Extract the [x, y] coordinate from the center of the cell holding the provided text.  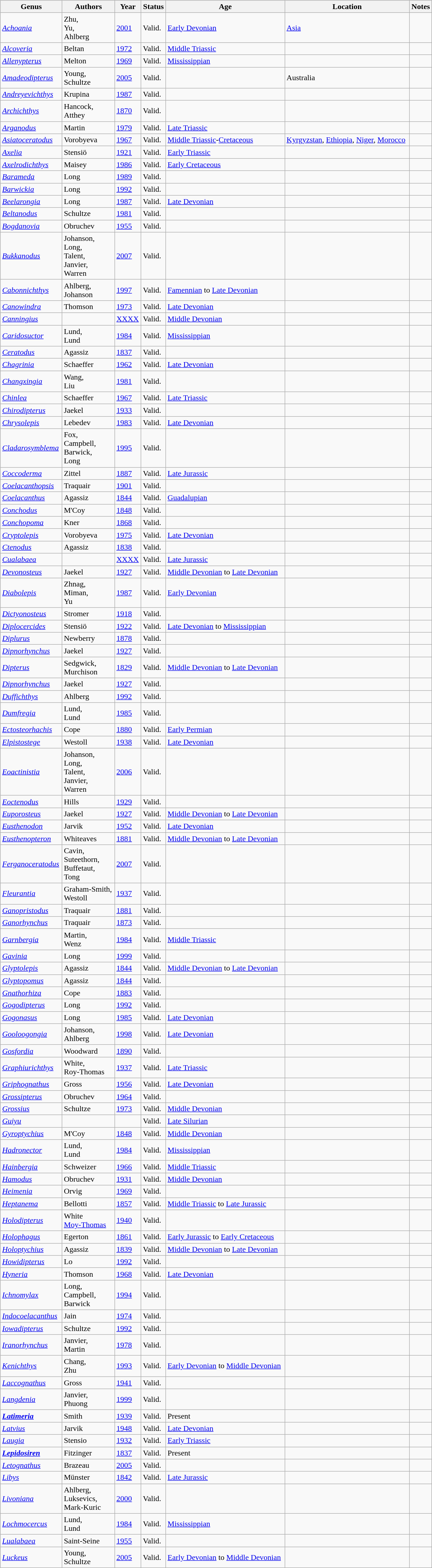
Conchopoma [31, 522]
Schweizer [89, 1167]
1978 [128, 1345]
1983 [128, 423]
1839 [128, 1249]
Iranorhynchus [31, 1345]
1887 [128, 473]
Fox,Campbell,Barwick,Long [89, 448]
Krupina [89, 94]
Canningius [31, 319]
Grossius [31, 1109]
Caridosuctor [31, 336]
1873 [128, 923]
Cryptolepis [31, 535]
Elpistostege [31, 742]
Lualabaea [31, 1541]
1880 [128, 730]
Lepidosiren [31, 1453]
1972 [128, 48]
Late Devonian to Mississippian [225, 626]
1939 [128, 1416]
Cladarosymblema [31, 448]
WhiteMoy-Thomas [89, 1220]
Lo [89, 1262]
Hills [89, 801]
1918 [128, 614]
White,Roy-Thomas [89, 1068]
1940 [128, 1220]
Ganopristodus [31, 910]
Location [347, 6]
1922 [128, 626]
1883 [128, 993]
Martin [89, 128]
Luckeus [31, 1557]
Canowindra [31, 306]
Letognathus [31, 1465]
Brazeau [89, 1465]
Westoll [89, 742]
1838 [128, 547]
Axelrodichthys [31, 165]
Woodward [89, 1051]
1933 [128, 410]
1975 [128, 535]
Maisey [89, 165]
Early Permian [225, 730]
Ahlberg [89, 696]
Ichnomylax [31, 1295]
1962 [128, 365]
1964 [128, 1096]
Whiteaves [89, 838]
Orvig [89, 1191]
Graphiurichthys [31, 1068]
Early Jurassic to Early Cretaceous [225, 1237]
1974 [128, 1316]
1932 [128, 1441]
Chagrinia [31, 365]
Hancock,Atthey [89, 111]
Zhu,Yu,Ahlberg [89, 27]
1929 [128, 801]
1986 [128, 165]
Andreyevichthys [31, 94]
Changxingia [31, 381]
Janvier,Phuong [89, 1399]
Cavin,Suteethorn,Buffetaut,Tong [89, 864]
Hyneria [31, 1274]
Ahlberg,Luksevics,Mark-Kuric [89, 1498]
Late Silurian [225, 1121]
Johanson,Ahlberg [89, 1034]
1868 [128, 522]
Genus [31, 6]
2001 [128, 27]
Laugia [31, 1441]
Griphognathus [31, 1084]
Beelarongia [31, 201]
Bellotti [89, 1204]
1998 [128, 1034]
1956 [128, 1084]
Hadronector [31, 1150]
Coelacanthopsis [31, 486]
Holophagus [31, 1237]
2000 [128, 1498]
Gyroptychius [31, 1133]
Conchodus [31, 510]
Age [225, 6]
Diabolepis [31, 593]
Year [128, 6]
1948 [128, 1428]
1995 [128, 448]
Kenichthys [31, 1366]
Fleurantia [31, 894]
1968 [128, 1274]
Egerton [89, 1237]
Early Cretaceous [225, 165]
Coelacanthus [31, 498]
Middle Triassic to Late Jurassic [225, 1204]
Ferganoceratodus [31, 864]
1938 [128, 742]
Amadeodipterus [31, 78]
Holodipterus [31, 1220]
Archichthys [31, 111]
Dipterus [31, 667]
Ahlberg,Johanson [89, 290]
1952 [128, 826]
Achoania [31, 27]
Latvius [31, 1428]
1997 [128, 290]
Münster [89, 1477]
Long,Campbell,Barwick [89, 1295]
Barwickia [31, 189]
Latimeria [31, 1416]
1994 [128, 1295]
Gogodipterus [31, 1005]
1989 [128, 177]
Barameda [31, 177]
Hainbergia [31, 1167]
1979 [128, 128]
Graham-Smith,Westoll [89, 894]
Asiatoceratodus [31, 140]
Status [153, 6]
Gosfordia [31, 1051]
Middle Triassic-Cretaceous [225, 140]
Zhnag,Miman,Yu [89, 593]
Duffichthys [31, 696]
Grossipterus [31, 1096]
Iowadipterus [31, 1328]
Wang,Liu [89, 381]
Beltanodus [31, 214]
Ganorhynchus [31, 923]
Langdenia [31, 1399]
Gooloogongia [31, 1034]
Australia [347, 78]
Notes [421, 6]
Howidipterus [31, 1262]
Newberry [89, 639]
Ectosteorhachis [31, 730]
1878 [128, 639]
Garnbergia [31, 940]
Zittel [89, 473]
Coccoderma [31, 473]
Lebedev [89, 423]
1921 [128, 152]
Cualabaea [31, 559]
Arganodus [31, 128]
Gavinia [31, 956]
Bukkanodus [31, 256]
Jain [89, 1316]
Famennian to Late Devonian [225, 290]
Melton [89, 61]
1870 [128, 111]
Glyptopomus [31, 981]
Cabonnichthys [31, 290]
Martin,Wenz [89, 940]
Glyptolepis [31, 968]
Ctenodus [31, 547]
1890 [128, 1051]
2006 [128, 772]
Axelia [31, 152]
Heptanema [31, 1204]
Lochmocercus [31, 1524]
Allenypterus [31, 61]
Holoptychius [31, 1249]
Chrysolepis [31, 423]
Eoactinistia [31, 772]
Euporosteus [31, 814]
Ceratodus [31, 352]
Indocoelacanthus [31, 1316]
1842 [128, 1477]
Stromer [89, 614]
1993 [128, 1366]
Sedgwick,Murchison [89, 667]
Dumfregia [31, 713]
Diplocercides [31, 626]
1931 [128, 1179]
Stensio [89, 1441]
Authors [89, 6]
Eusthenodon [31, 826]
Chang,Zhu [89, 1366]
Eoctenodus [31, 801]
Eusthenopteron [31, 838]
Bogdanovia [31, 226]
Diplurus [31, 639]
1901 [128, 486]
1966 [128, 1167]
1829 [128, 667]
Livoniana [31, 1498]
Gnathorhiza [31, 993]
Guadalupian [225, 498]
Guiyu [31, 1121]
Beltan [89, 48]
1861 [128, 1237]
Janvier,Martin [89, 1345]
1857 [128, 1204]
Alcoveria [31, 48]
Smith [89, 1416]
Fitzinger [89, 1453]
Hamodus [31, 1179]
Kner [89, 522]
Devonosteus [31, 572]
Dictyonosteus [31, 614]
Chirodipterus [31, 410]
Libys [31, 1477]
1941 [128, 1383]
Gogonasus [31, 1017]
Chinlea [31, 398]
Asia [347, 27]
Saint-Seine [89, 1541]
Heimenia [31, 1191]
Laccognathus [31, 1383]
Kyrgyzstan, Ethiopia, Niger, Morocco [347, 140]
